Locate the cell with the specified text and output its [x, y] center coordinate. 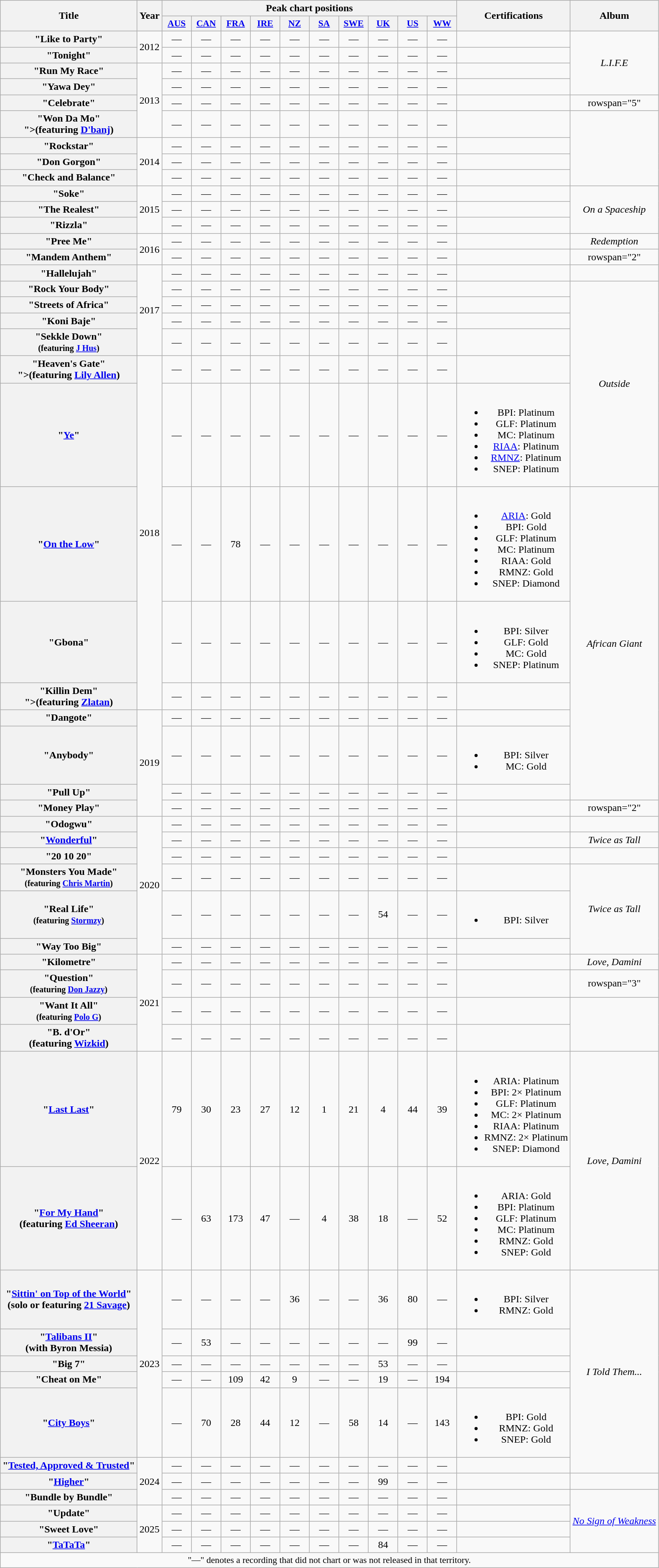
39 [442, 1109]
63 [206, 1218]
"Sittin' on Top of the World"(solo or featuring 21 Savage) [69, 1299]
CAN [206, 24]
"Big 7" [69, 1364]
42 [265, 1380]
"Celebrate" [69, 103]
ARIA: PlatinumBPI: 2× PlatinumGLF: PlatinumMC: 2× PlatinumRIAA: PlatinumRMNZ: 2× PlatinumSNEP: Diamond [513, 1109]
"Tested, Approved & Trusted" [69, 1465]
"20 10 20" [69, 856]
I Told Them... [614, 1372]
"Run My Race" [69, 71]
"Won Da Mo"">(featuring D'banj) [69, 125]
"Koni Baje" [69, 320]
"Cheat on Me" [69, 1380]
BPI: SilverGLF: GoldMC: GoldSNEP: Platinum [513, 642]
Certifications [513, 16]
UK [384, 24]
173 [236, 1218]
2022 [150, 1161]
"Soke" [69, 193]
BPI: PlatinumGLF: PlatinumMC: PlatinumRIAA: PlatinumRMNZ: PlatinumSNEP: Platinum [513, 435]
"Kilometre" [69, 962]
2020 [150, 885]
"Rockstar" [69, 146]
"Check and Balance" [69, 178]
"Pull Up" [69, 792]
2021 [150, 1003]
2018 [150, 533]
194 [442, 1380]
21 [354, 1109]
"Sekkle Down"(featuring J Hus) [69, 343]
"Question"(featuring Don Jazzy) [69, 983]
"Money Play" [69, 808]
"Higher" [69, 1481]
"Yawa Dey" [69, 87]
BPI: SilverRMNZ: Gold [513, 1299]
28 [236, 1422]
ARIA: GoldBPI: PlatinumGLF: PlatinumMC: PlatinumRMNZ: GoldSNEP: Gold [513, 1218]
14 [384, 1422]
"Streets of Africa" [69, 305]
23 [236, 1109]
18 [384, 1218]
"Way Too Big" [69, 946]
38 [354, 1218]
FRA [236, 24]
9 [295, 1380]
"Mandem Anthem" [69, 257]
2014 [150, 162]
Title [69, 16]
"Real Life"(featuring Stormzy) [69, 914]
47 [265, 1218]
SA [324, 24]
BPI: SilverMC: Gold [513, 755]
"Dangote" [69, 718]
"Don Gorgon" [69, 162]
"Killin Dem"">(featuring Zlatan) [69, 696]
109 [236, 1380]
52 [442, 1218]
78 [236, 544]
2015 [150, 209]
rowspan="5" [614, 103]
Redemption [614, 241]
rowspan="3" [614, 983]
2016 [150, 249]
30 [206, 1109]
70 [206, 1422]
2025 [150, 1529]
"Last Last" [69, 1109]
Album [614, 16]
84 [384, 1545]
"Rock Your Body" [69, 289]
"Talibans II"(with Byron Messia) [69, 1342]
80 [413, 1299]
"Wonderful" [69, 840]
"Odogwu" [69, 824]
WW [442, 24]
"The Realest" [69, 209]
Outside [614, 384]
54 [384, 914]
BPI: GoldRMNZ: GoldSNEP: Gold [513, 1422]
"Gbona" [69, 642]
"For My Hand"(featuring Ed Sheeran) [69, 1218]
ARIA: GoldBPI: GoldGLF: PlatinumMC: PlatinumRIAA: GoldRMNZ: GoldSNEP: Diamond [513, 544]
"TaTaTa" [69, 1545]
19 [384, 1380]
"City Boys" [69, 1422]
"On the Low" [69, 544]
On a Spaceship [614, 209]
NZ [295, 24]
Year [150, 16]
"—" denotes a recording that did not chart or was not released in that territory. [329, 1560]
"Monsters You Made"(featuring Chris Martin) [69, 877]
SWE [354, 24]
African Giant [614, 643]
143 [442, 1422]
"B. d'Or"(featuring Wizkid) [69, 1038]
2023 [150, 1364]
1 [324, 1109]
79 [176, 1109]
"Ye" [69, 435]
Peak chart positions [309, 8]
2012 [150, 47]
US [413, 24]
2024 [150, 1481]
IRE [265, 24]
2019 [150, 763]
"Hallelujah" [69, 273]
"Heaven's Gate"">(featuring Lily Allen) [69, 369]
"Tonight" [69, 55]
"Want It All"(featuring Polo G) [69, 1011]
BPI: Silver [513, 914]
"Sweet Love" [69, 1529]
"Bundle by Bundle" [69, 1497]
No Sign of Weakness [614, 1521]
L.I.F.E [614, 63]
27 [265, 1109]
"Anybody" [69, 755]
"Pree Me" [69, 241]
"Rizzla" [69, 225]
"Like to Party" [69, 39]
AUS [176, 24]
58 [354, 1422]
"Update" [69, 1513]
2013 [150, 100]
2017 [150, 310]
